Return [X, Y] of the center of cell containing provided text 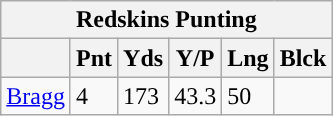
43.3 [196, 96]
Pnt [94, 58]
Blck [303, 58]
Lng [248, 58]
173 [144, 96]
Bragg [36, 96]
4 [94, 96]
Y/P [196, 58]
Yds [144, 58]
Redskins Punting [166, 20]
50 [248, 96]
